Return [X, Y] of the center of cell containing provided text 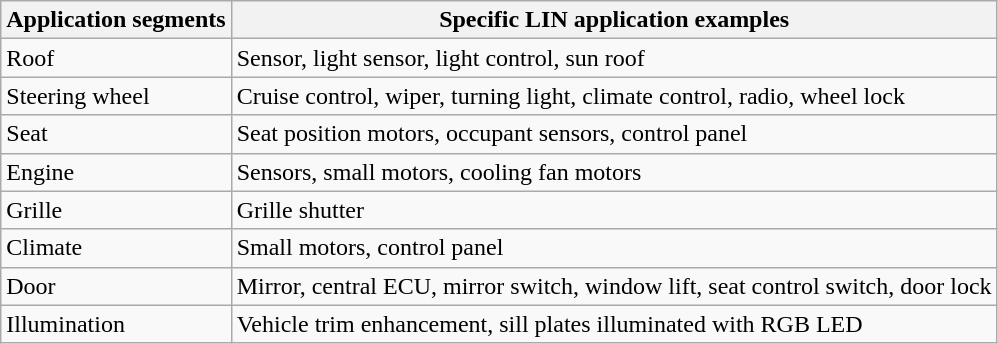
Steering wheel [116, 96]
Sensor, light sensor, light control, sun roof [614, 58]
Cruise control, wiper, turning light, climate control, radio, wheel lock [614, 96]
Grille [116, 210]
Roof [116, 58]
Specific LIN application examples [614, 20]
Vehicle trim enhancement, sill plates illuminated with RGB LED [614, 324]
Door [116, 286]
Seat position motors, occupant sensors, control panel [614, 134]
Sensors, small motors, cooling fan motors [614, 172]
Mirror, central ECU, mirror switch, window lift, seat control switch, door lock [614, 286]
Application segments [116, 20]
Illumination [116, 324]
Climate [116, 248]
Small motors, control panel [614, 248]
Grille shutter [614, 210]
Seat [116, 134]
Engine [116, 172]
